Locate the cell with the specified text and output its [X, Y] center coordinate. 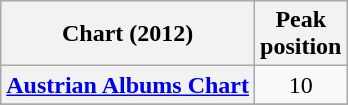
Chart (2012) [128, 34]
10 [301, 85]
Austrian Albums Chart [128, 85]
Peakposition [301, 34]
